Find where the given text appears and provide that cell's center as [x, y] coordinate. 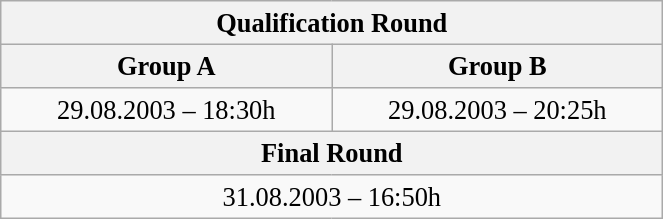
29.08.2003 – 20:25h [498, 109]
Qualification Round [332, 22]
Final Round [332, 153]
31.08.2003 – 16:50h [332, 197]
Group B [498, 66]
29.08.2003 – 18:30h [166, 109]
Group A [166, 66]
